Find where the given text appears and provide that cell's center as [x, y] coordinate. 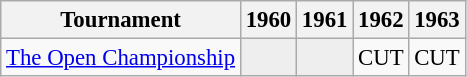
1961 [325, 20]
The Open Championship [121, 58]
1962 [381, 20]
1960 [268, 20]
1963 [437, 20]
Tournament [121, 20]
